Search for the cell housing the specified text and yield its [X, Y] center coordinate. 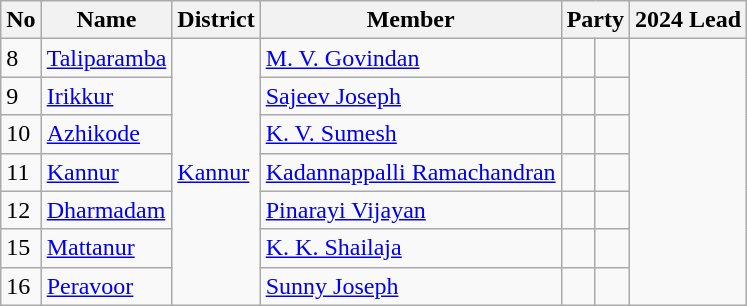
Kadannappalli Ramachandran [410, 172]
11 [21, 172]
9 [21, 96]
Member [410, 20]
Irikkur [106, 96]
No [21, 20]
Peravoor [106, 286]
16 [21, 286]
M. V. Govindan [410, 58]
8 [21, 58]
2024 Lead [688, 20]
Dharmadam [106, 210]
Taliparamba [106, 58]
District [216, 20]
Name [106, 20]
Pinarayi Vijayan [410, 210]
K. K. Shailaja [410, 248]
Mattanur [106, 248]
K. V. Sumesh [410, 134]
Azhikode [106, 134]
Party [595, 20]
Sunny Joseph [410, 286]
Sajeev Joseph [410, 96]
15 [21, 248]
10 [21, 134]
12 [21, 210]
